Search for the cell housing the specified text and yield its [x, y] center coordinate. 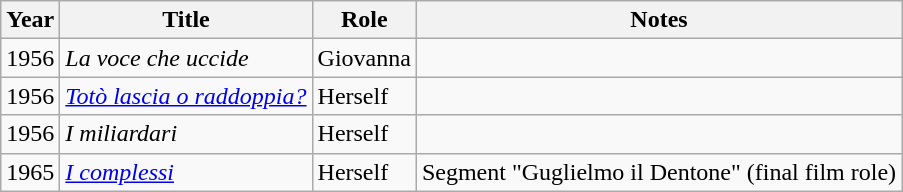
Giovanna [364, 58]
I complessi [186, 172]
I miliardari [186, 134]
Segment "Guglielmo il Dentone" (final film role) [658, 172]
La voce che uccide [186, 58]
Role [364, 20]
Title [186, 20]
Year [30, 20]
Totò lascia o raddoppia? [186, 96]
1965 [30, 172]
Notes [658, 20]
